Extract the [x, y] coordinate from the center of the cell holding the provided text.  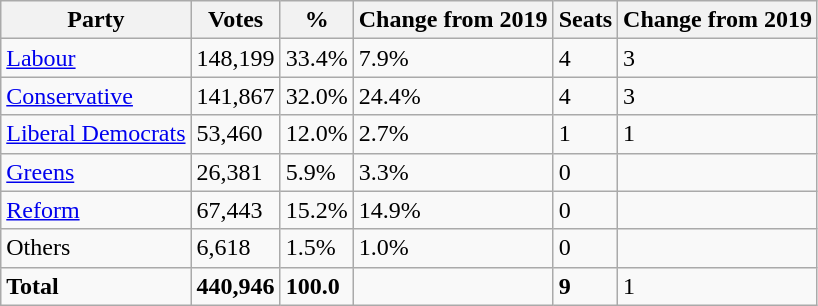
26,381 [236, 172]
Reform [96, 210]
5.9% [316, 172]
% [316, 20]
Seats [585, 20]
Labour [96, 58]
Liberal Democrats [96, 134]
Greens [96, 172]
2.7% [453, 134]
Votes [236, 20]
Party [96, 20]
Others [96, 248]
9 [585, 286]
15.2% [316, 210]
3.3% [453, 172]
Conservative [96, 96]
33.4% [316, 58]
100.0 [316, 286]
148,199 [236, 58]
6,618 [236, 248]
53,460 [236, 134]
1.5% [316, 248]
32.0% [316, 96]
1.0% [453, 248]
Total [96, 286]
7.9% [453, 58]
24.4% [453, 96]
141,867 [236, 96]
67,443 [236, 210]
14.9% [453, 210]
440,946 [236, 286]
12.0% [316, 134]
